Detect which cell encompasses the target text, then output its [x, y] center coordinate. 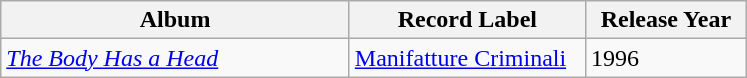
1996 [666, 58]
Album [176, 20]
Release Year [666, 20]
Record Label [467, 20]
The Body Has a Head [176, 58]
Manifatture Criminali [467, 58]
